Find where the given text appears and provide that cell's center as [X, Y] coordinate. 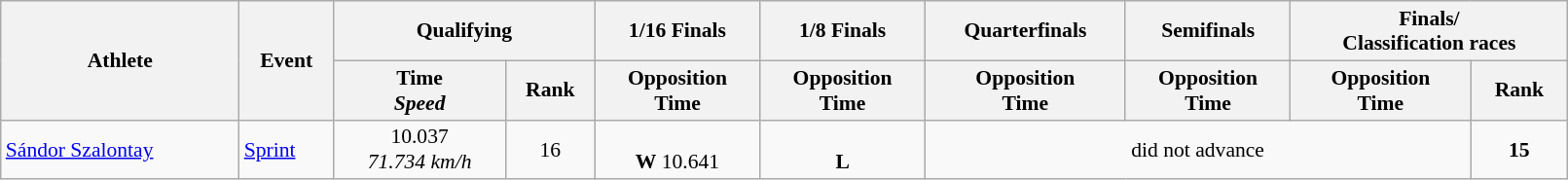
Event [286, 60]
W 10.641 [677, 150]
15 [1519, 150]
L [843, 150]
Semifinals [1208, 31]
TimeSpeed [420, 90]
Sprint [286, 150]
Athlete [121, 60]
Finals/Classification races [1429, 31]
16 [551, 150]
did not advance [1197, 150]
Quarterfinals [1025, 31]
Qualifying [464, 31]
1/8 Finals [843, 31]
10.03771.734 km/h [420, 150]
Sándor Szalontay [121, 150]
1/16 Finals [677, 31]
